Detect which cell encompasses the target text, then output its (x, y) center coordinate. 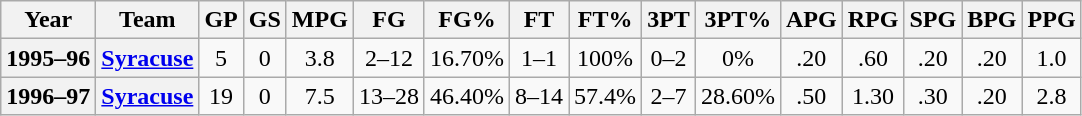
0% (738, 58)
1–1 (540, 58)
FT% (606, 20)
PPG (1052, 20)
MPG (320, 20)
19 (221, 96)
100% (606, 58)
13–28 (388, 96)
.30 (933, 96)
2–12 (388, 58)
5 (221, 58)
46.40% (466, 96)
3PT% (738, 20)
BPG (992, 20)
1995–96 (48, 58)
3PT (669, 20)
GP (221, 20)
SPG (933, 20)
FG% (466, 20)
57.4% (606, 96)
RPG (873, 20)
.60 (873, 58)
28.60% (738, 96)
APG (811, 20)
FG (388, 20)
3.8 (320, 58)
GS (264, 20)
.50 (811, 96)
16.70% (466, 58)
Year (48, 20)
Team (148, 20)
2–7 (669, 96)
8–14 (540, 96)
2.8 (1052, 96)
FT (540, 20)
1996–97 (48, 96)
0–2 (669, 58)
1.30 (873, 96)
7.5 (320, 96)
1.0 (1052, 58)
